For the text-containing cell, return its midpoint in (X, Y) coordinate format. 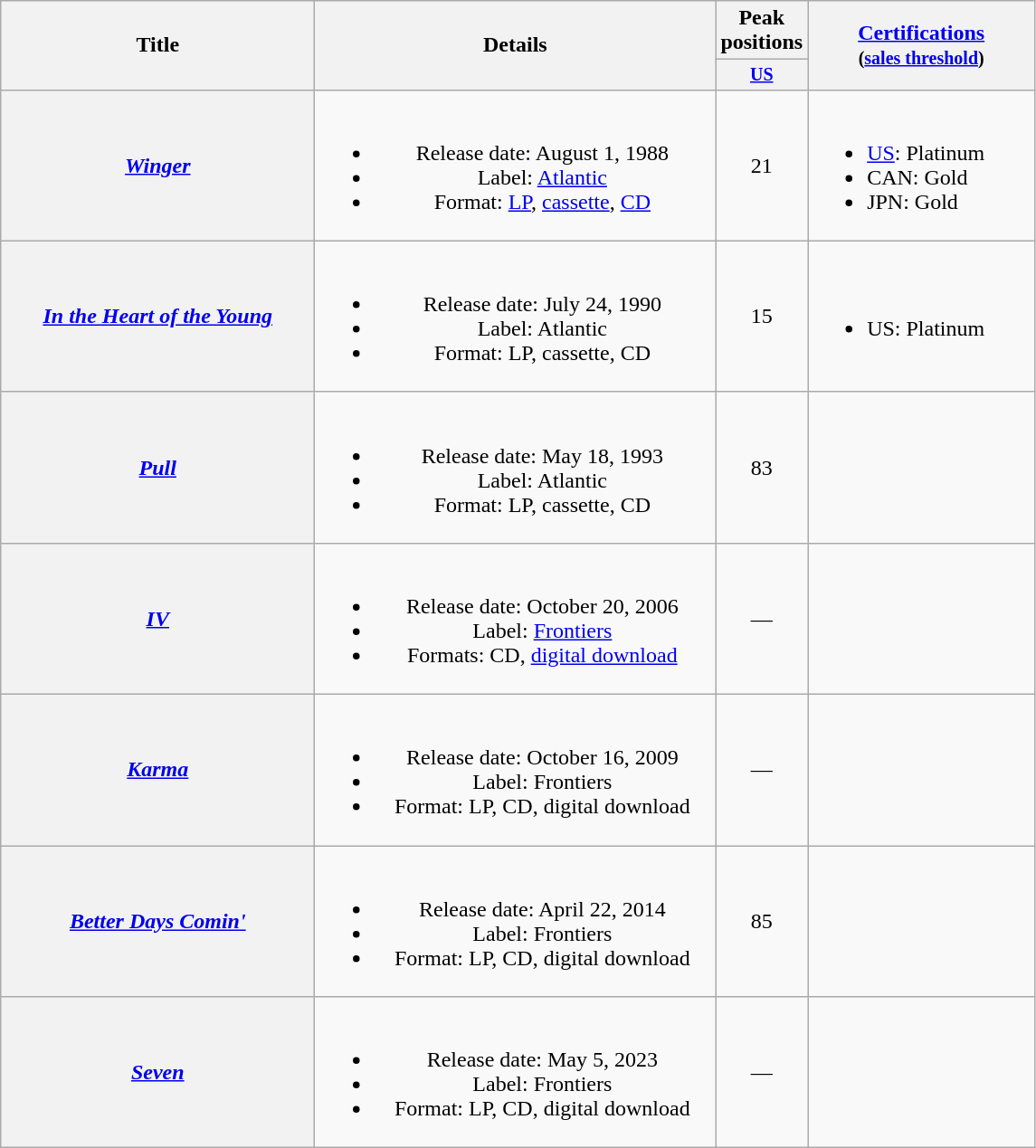
US: PlatinumCAN: GoldJPN: Gold (921, 165)
15 (762, 317)
IV (157, 619)
Release date: April 22, 2014Label: FrontiersFormat: LP, CD, digital download (516, 921)
Release date: May 18, 1993Label: AtlanticFormat: LP, cassette, CD (516, 467)
Details (516, 45)
US (762, 74)
Release date: August 1, 1988Label: AtlanticFormat: LP, cassette, CD (516, 165)
Seven (157, 1073)
Release date: July 24, 1990Label: AtlanticFormat: LP, cassette, CD (516, 317)
Karma (157, 771)
Release date: May 5, 2023Label: FrontiersFormat: LP, CD, digital download (516, 1073)
Release date: October 16, 2009Label: FrontiersFormat: LP, CD, digital download (516, 771)
Winger (157, 165)
Peak positions (762, 31)
85 (762, 921)
Release date: October 20, 2006Label: FrontiersFormats: CD, digital download (516, 619)
Certifications(sales threshold) (921, 45)
83 (762, 467)
21 (762, 165)
In the Heart of the Young (157, 317)
Title (157, 45)
US: Platinum (921, 317)
Pull (157, 467)
Better Days Comin' (157, 921)
